Capture the cell that displays the provided text and extract its [X, Y] central coordinate. 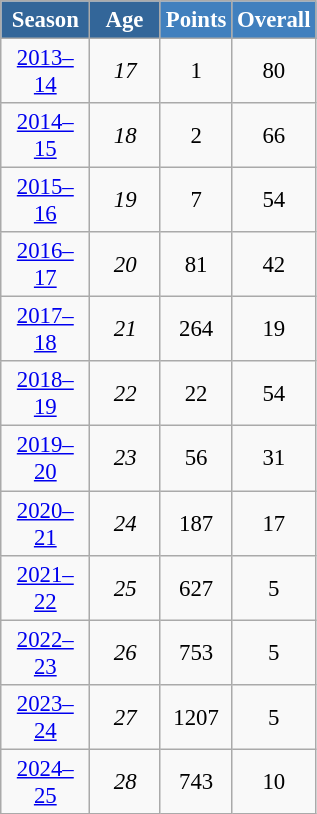
28 [126, 782]
56 [196, 458]
1207 [196, 716]
2016–17 [46, 264]
2 [196, 136]
2021–22 [46, 588]
25 [126, 588]
24 [126, 524]
66 [274, 136]
627 [196, 588]
2022–23 [46, 652]
2019–20 [46, 458]
743 [196, 782]
264 [196, 330]
187 [196, 524]
31 [274, 458]
42 [274, 264]
2020–21 [46, 524]
Season [46, 20]
2018–19 [46, 394]
10 [274, 782]
2017–18 [46, 330]
2013–14 [46, 72]
81 [196, 264]
2015–16 [46, 200]
80 [274, 72]
2024–25 [46, 782]
Overall [274, 20]
2023–24 [46, 716]
753 [196, 652]
18 [126, 136]
26 [126, 652]
21 [126, 330]
2014–15 [46, 136]
7 [196, 200]
27 [126, 716]
20 [126, 264]
23 [126, 458]
1 [196, 72]
Age [126, 20]
Points [196, 20]
